Identify which cell holds the provided text, then report its [x, y] central coordinate. 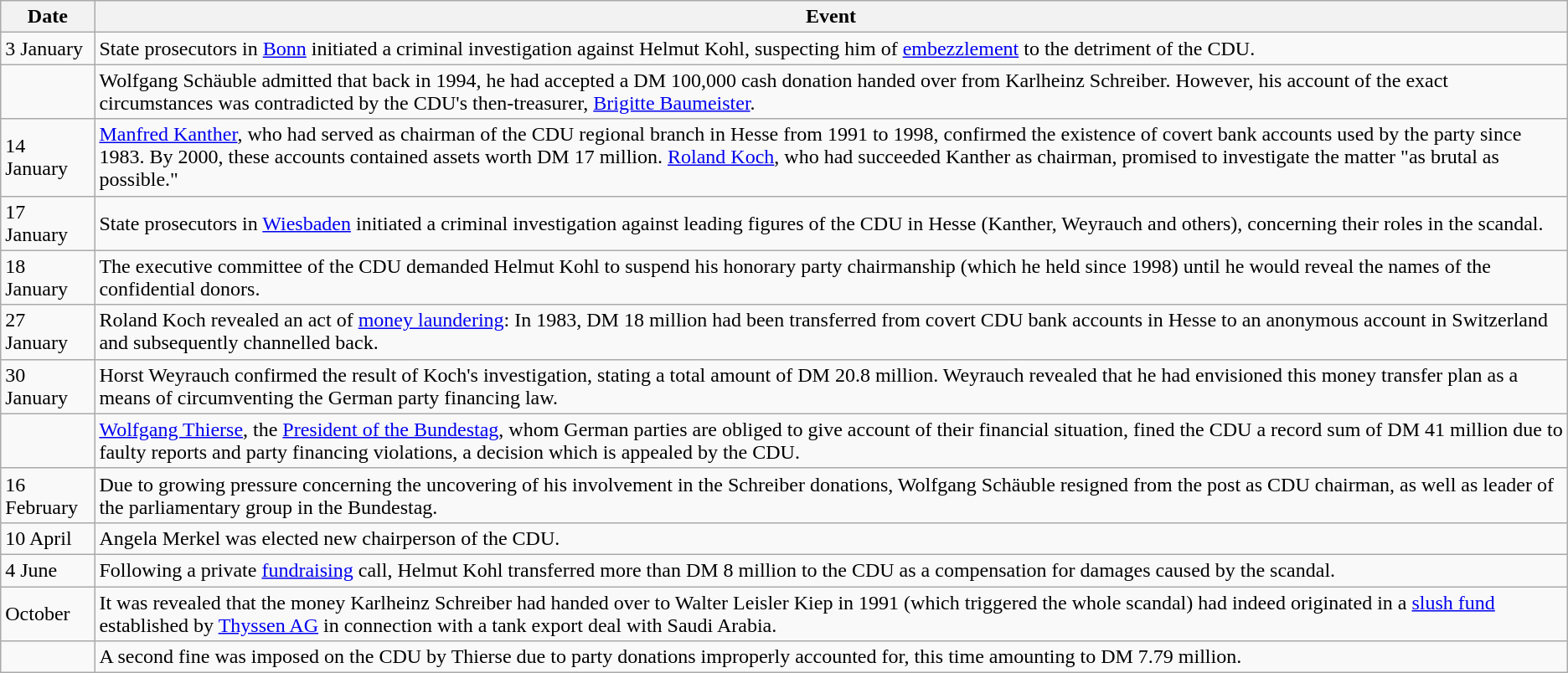
4 June [48, 570]
State prosecutors in Bonn initiated a criminal investigation against Helmut Kohl, suspecting him of embezzlement to the detriment of the CDU. [831, 49]
14 January [48, 157]
16 February [48, 496]
3 January [48, 49]
10 April [48, 538]
Following a private fundraising call, Helmut Kohl transferred more than DM 8 million to the CDU as a compensation for damages caused by the scandal. [831, 570]
27 January [48, 331]
October [48, 613]
30 January [48, 387]
Angela Merkel was elected new chairperson of the CDU. [831, 538]
18 January [48, 278]
A second fine was imposed on the CDU by Thierse due to party donations improperly accounted for, this time amounting to DM 7.79 million. [831, 657]
Date [48, 17]
Event [831, 17]
17 January [48, 223]
